Output the [x, y] coordinate of the center of the cell containing the given text.  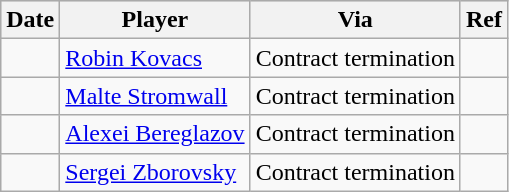
Player [155, 20]
Sergei Zborovsky [155, 172]
Date [30, 20]
Malte Stromwall [155, 96]
Alexei Bereglazov [155, 134]
Ref [484, 20]
Via [355, 20]
Robin Kovacs [155, 58]
